Detect which cell encompasses the target text, then output its (x, y) center coordinate. 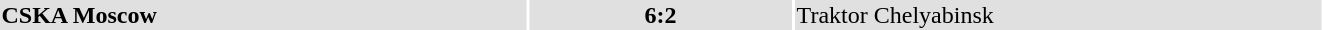
6:2 (660, 15)
CSKA Moscow (263, 15)
Traktor Chelyabinsk (1058, 15)
